Identify which cell holds the provided text, then report its (X, Y) central coordinate. 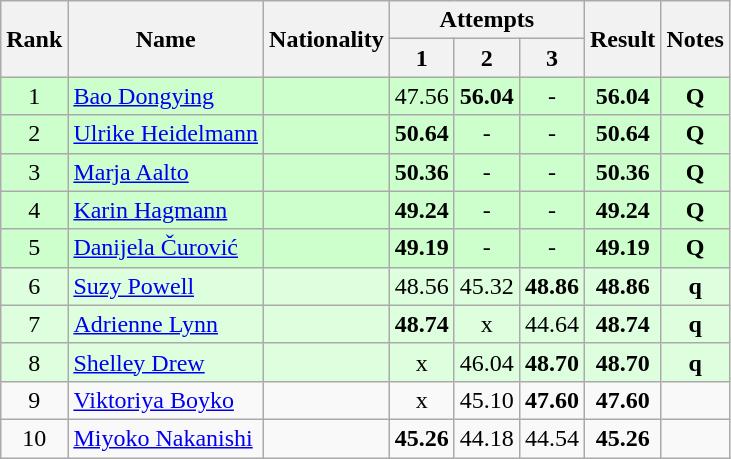
44.18 (486, 438)
Name (166, 39)
Marja Aalto (166, 172)
Result (622, 39)
44.54 (552, 438)
Adrienne Lynn (166, 324)
Miyoko Nakanishi (166, 438)
Karin Hagmann (166, 210)
5 (34, 248)
Suzy Powell (166, 286)
45.32 (486, 286)
Danijela Čurović (166, 248)
4 (34, 210)
44.64 (552, 324)
7 (34, 324)
6 (34, 286)
Notes (695, 39)
Viktoriya Boyko (166, 400)
9 (34, 400)
Nationality (327, 39)
8 (34, 362)
Ulrike Heidelmann (166, 134)
Bao Dongying (166, 96)
45.10 (486, 400)
48.56 (422, 286)
Attempts (486, 20)
47.56 (422, 96)
46.04 (486, 362)
Rank (34, 39)
10 (34, 438)
Shelley Drew (166, 362)
